Return (X, Y) of the center of cell containing provided text 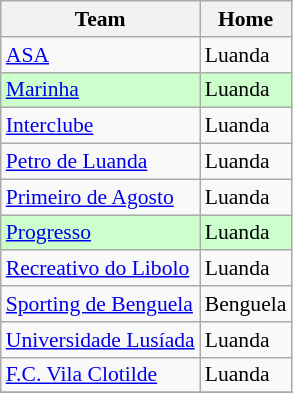
Sporting de Benguela (100, 304)
Interclube (100, 126)
Marinha (100, 90)
Progresso (100, 233)
Team (100, 19)
Home (246, 19)
Universidade Lusíada (100, 340)
ASA (100, 55)
F.C. Vila Clotilde (100, 375)
Primeiro de Agosto (100, 197)
Recreativo do Libolo (100, 269)
Benguela (246, 304)
Petro de Luanda (100, 162)
